Output the (X, Y) coordinate of the center of the cell containing the given text.  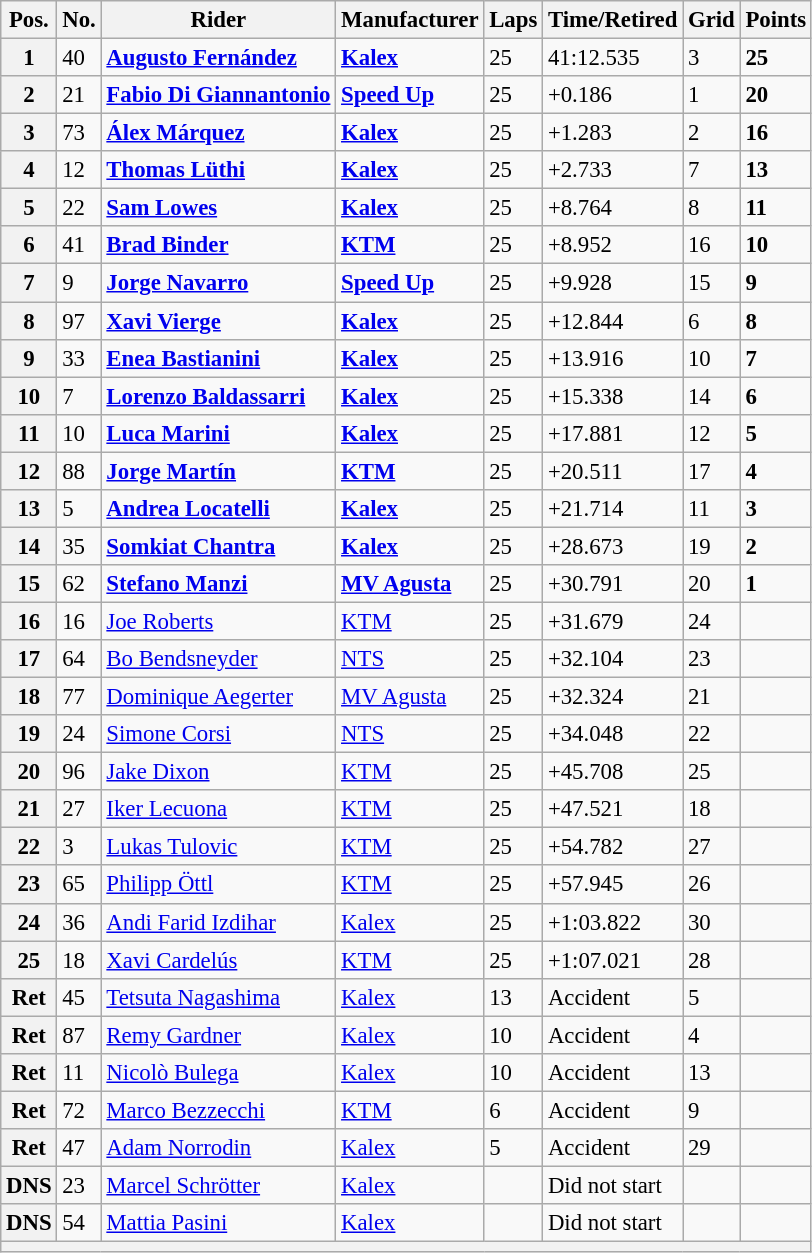
+32.104 (613, 659)
+1:03.822 (613, 922)
Grid (712, 20)
+17.881 (613, 433)
+20.511 (613, 471)
+34.048 (613, 734)
Bo Bendsneyder (218, 659)
35 (79, 546)
Joe Roberts (218, 621)
Xavi Cardelús (218, 960)
+32.324 (613, 697)
Time/Retired (613, 20)
Rider (218, 20)
+1:07.021 (613, 960)
Simone Corsi (218, 734)
Lorenzo Baldassarri (218, 396)
40 (79, 58)
Jake Dixon (218, 772)
41:12.535 (613, 58)
+9.928 (613, 283)
88 (79, 471)
Marco Bezzecchi (218, 1110)
Stefano Manzi (218, 584)
62 (79, 584)
28 (712, 960)
Sam Lowes (218, 208)
72 (79, 1110)
73 (79, 133)
Marcel Schrötter (218, 1185)
Philipp Öttl (218, 885)
Augusto Fernández (218, 58)
Pos. (29, 20)
Andrea Locatelli (218, 509)
Fabio Di Giannantonio (218, 95)
+12.844 (613, 321)
Jorge Navarro (218, 283)
Enea Bastianini (218, 358)
+8.952 (613, 245)
47 (79, 1148)
30 (712, 922)
+0.186 (613, 95)
Laps (514, 20)
+45.708 (613, 772)
45 (79, 997)
+31.679 (613, 621)
Luca Marini (218, 433)
33 (79, 358)
No. (79, 20)
64 (79, 659)
Mattia Pasini (218, 1223)
Adam Norrodin (218, 1148)
+15.338 (613, 396)
+21.714 (613, 509)
41 (79, 245)
Tetsuta Nagashima (218, 997)
+57.945 (613, 885)
54 (79, 1223)
Iker Lecuona (218, 809)
Points (776, 20)
96 (79, 772)
+47.521 (613, 809)
Remy Gardner (218, 1035)
Thomas Lüthi (218, 170)
Álex Márquez (218, 133)
+28.673 (613, 546)
+30.791 (613, 584)
29 (712, 1148)
Lukas Tulovic (218, 847)
Manufacturer (410, 20)
Andi Farid Izdihar (218, 922)
+8.764 (613, 208)
Nicolò Bulega (218, 1073)
77 (79, 697)
26 (712, 885)
65 (79, 885)
97 (79, 321)
+13.916 (613, 358)
36 (79, 922)
Xavi Vierge (218, 321)
Jorge Martín (218, 471)
+2.733 (613, 170)
Brad Binder (218, 245)
Dominique Aegerter (218, 697)
87 (79, 1035)
+1.283 (613, 133)
+54.782 (613, 847)
Somkiat Chantra (218, 546)
